Locate the cell with the specified text and output its (x, y) center coordinate. 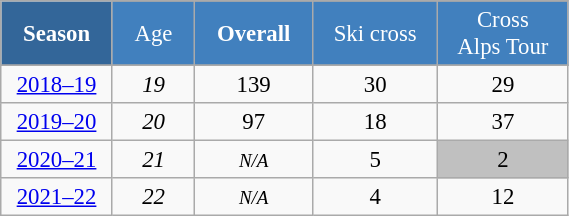
37 (503, 122)
97 (254, 122)
4 (376, 197)
2021–22 (57, 197)
Overall (254, 34)
18 (376, 122)
139 (254, 85)
Season (57, 34)
Age (153, 34)
2019–20 (57, 122)
2 (503, 160)
5 (376, 160)
2020–21 (57, 160)
12 (503, 197)
22 (153, 197)
2018–19 (57, 85)
29 (503, 85)
21 (153, 160)
CrossAlps Tour (503, 34)
19 (153, 85)
30 (376, 85)
Ski cross (376, 34)
20 (153, 122)
